Scan for the cell matching the given text and deliver its (X, Y) coordinate at center. 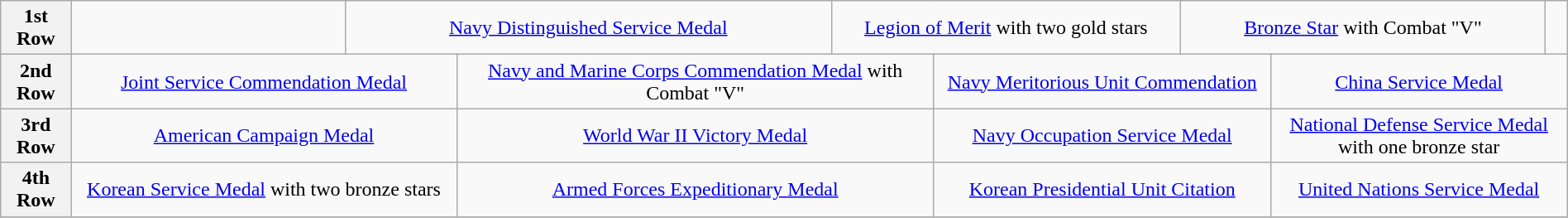
National Defense Service Medal with one bronze star (1419, 136)
World War II Victory Medal (695, 136)
Navy Distinguished Service Medal (588, 28)
4th Row (36, 189)
2nd Row (36, 81)
China Service Medal (1419, 81)
Bronze Star with Combat "V" (1363, 28)
Navy Occupation Service Medal (1102, 136)
Navy and Marine Corps Commendation Medal with Combat "V" (695, 81)
American Campaign Medal (264, 136)
Joint Service Commendation Medal (264, 81)
1st Row (36, 28)
Navy Meritorious Unit Commendation (1102, 81)
United Nations Service Medal (1419, 189)
Korean Service Medal with two bronze stars (264, 189)
Legion of Merit with two gold stars (1006, 28)
3rd Row (36, 136)
Armed Forces Expeditionary Medal (695, 189)
Korean Presidential Unit Citation (1102, 189)
